Return [x, y] of the center of cell containing provided text 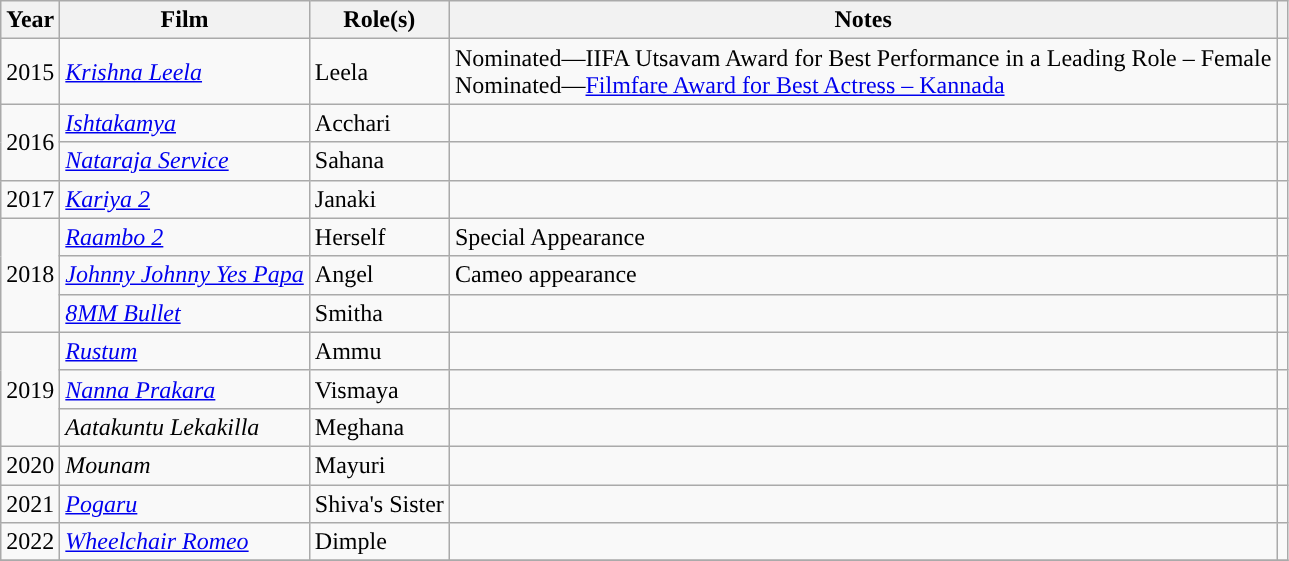
Pogaru [184, 503]
2018 [30, 275]
Nataraja Service [184, 161]
Leela [379, 72]
Ishtakamya [184, 123]
Kariya 2 [184, 199]
Mayuri [379, 465]
Johnny Johnny Yes Papa [184, 275]
Aatakuntu Lekakilla [184, 427]
Nominated—IIFA Utsavam Award for Best Performance in a Leading Role – FemaleNominated—Filmfare Award for Best Actress – Kannada [863, 72]
Special Appearance [863, 237]
Rustum [184, 351]
2022 [30, 542]
Ammu [379, 351]
8MM Bullet [184, 313]
2016 [30, 142]
Raambo 2 [184, 237]
Wheelchair Romeo [184, 542]
Year [30, 20]
Shiva's Sister [379, 503]
Notes [863, 20]
Smitha [379, 313]
Meghana [379, 427]
Nanna Prakara [184, 389]
Vismaya [379, 389]
Film [184, 20]
2021 [30, 503]
Krishna Leela [184, 72]
2015 [30, 72]
2019 [30, 389]
Dimple [379, 542]
Mounam [184, 465]
2020 [30, 465]
Janaki [379, 199]
Cameo appearance [863, 275]
Herself [379, 237]
Acchari [379, 123]
2017 [30, 199]
Role(s) [379, 20]
Sahana [379, 161]
Angel [379, 275]
